Scan for the cell matching the given text and deliver its (x, y) coordinate at center. 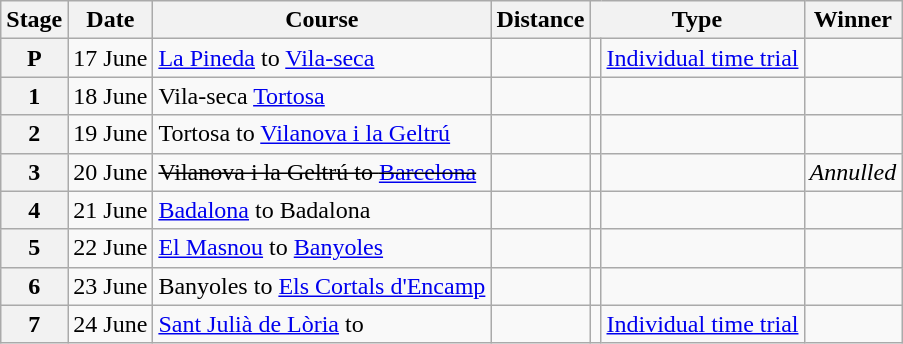
7 (34, 324)
Distance (540, 20)
Tortosa to Vilanova i la Geltrú (322, 134)
Stage (34, 20)
17 June (110, 58)
23 June (110, 286)
1 (34, 96)
Annulled (853, 172)
Sant Julià de Lòria to (322, 324)
20 June (110, 172)
5 (34, 248)
Banyoles to Els Cortals d'Encamp (322, 286)
P (34, 58)
Winner (853, 20)
2 (34, 134)
Type (697, 20)
18 June (110, 96)
Date (110, 20)
Vila-seca Tortosa (322, 96)
El Masnou to Banyoles (322, 248)
19 June (110, 134)
24 June (110, 324)
Vilanova i la Geltrú to Barcelona (322, 172)
3 (34, 172)
21 June (110, 210)
6 (34, 286)
Course (322, 20)
Badalona to Badalona (322, 210)
4 (34, 210)
22 June (110, 248)
La Pineda to Vila-seca (322, 58)
